Capture the cell that displays the provided text and extract its (X, Y) central coordinate. 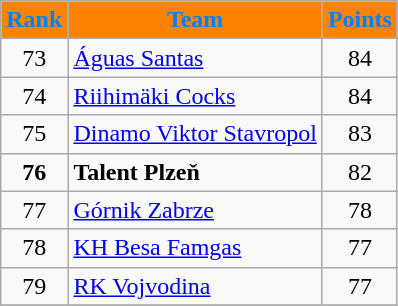
82 (360, 172)
75 (34, 134)
74 (34, 96)
73 (34, 58)
Riihimäki Cocks (196, 96)
Team (196, 20)
Talent Plzeň (196, 172)
RK Vojvodina (196, 286)
76 (34, 172)
Águas Santas (196, 58)
KH Besa Famgas (196, 248)
83 (360, 134)
Dinamo Viktor Stavropol (196, 134)
Rank (34, 20)
Points (360, 20)
Górnik Zabrze (196, 210)
79 (34, 286)
